From the cell containing the given text, extract its center point as [X, Y] coordinate. 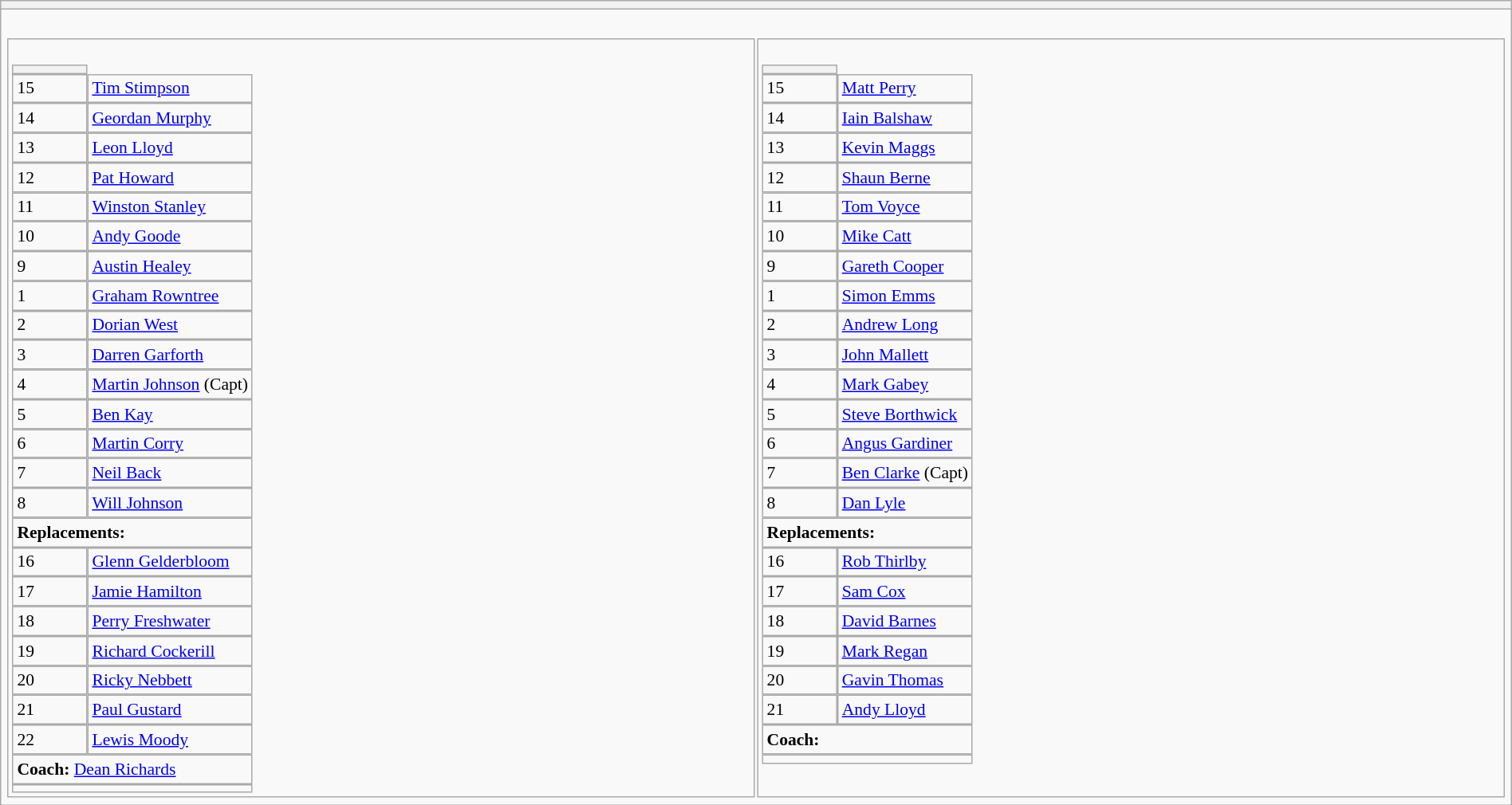
22 [50, 740]
Dan Lyle [905, 502]
Darren Garforth [171, 354]
Coach: Dean Richards [132, 768]
Martin Johnson (Capt) [171, 384]
Perry Freshwater [171, 620]
Ricky Nebbett [171, 681]
Pat Howard [171, 177]
Shaun Berne [905, 177]
Geordan Murphy [171, 118]
Angus Gardiner [905, 443]
Coach: [868, 740]
Paul Gustard [171, 709]
Jamie Hamilton [171, 591]
Leon Lloyd [171, 147]
Andy Goode [171, 236]
John Mallett [905, 354]
Gareth Cooper [905, 266]
Steve Borthwick [905, 414]
Mark Regan [905, 650]
Iain Balshaw [905, 118]
Ben Clarke (Capt) [905, 473]
Richard Cockerill [171, 650]
Andy Lloyd [905, 709]
Will Johnson [171, 502]
Winston Stanley [171, 207]
Graham Rowntree [171, 295]
Neil Back [171, 473]
Gavin Thomas [905, 681]
Kevin Maggs [905, 147]
Rob Thirlby [905, 561]
Tom Voyce [905, 207]
Andrew Long [905, 325]
Simon Emms [905, 295]
Tim Stimpson [171, 88]
Mike Catt [905, 236]
Glenn Gelderbloom [171, 561]
Martin Corry [171, 443]
Austin Healey [171, 266]
Dorian West [171, 325]
David Barnes [905, 620]
Lewis Moody [171, 740]
Mark Gabey [905, 384]
Ben Kay [171, 414]
Sam Cox [905, 591]
Matt Perry [905, 88]
